Pinpoint the cell where the given text exists, returning its [x, y] midpoint coordinate. 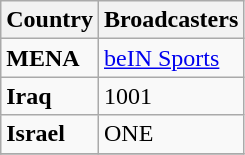
Country [50, 20]
Iraq [50, 96]
MENA [50, 58]
beIN Sports [170, 58]
Broadcasters [170, 20]
1001 [170, 96]
ONE [170, 134]
Israel [50, 134]
